Capture the cell that displays the provided text and extract its (X, Y) central coordinate. 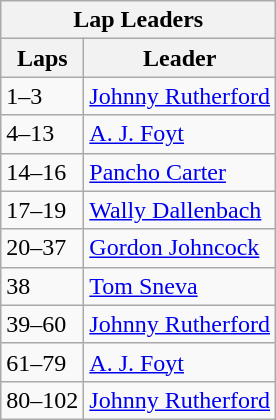
Lap Leaders (138, 20)
Laps (42, 58)
Pancho Carter (180, 172)
14–16 (42, 172)
Tom Sneva (180, 286)
Leader (180, 58)
Wally Dallenbach (180, 210)
Gordon Johncock (180, 248)
39–60 (42, 324)
17–19 (42, 210)
38 (42, 286)
4–13 (42, 134)
61–79 (42, 362)
20–37 (42, 248)
1–3 (42, 96)
80–102 (42, 400)
